Return (x, y) of the center of cell containing provided text 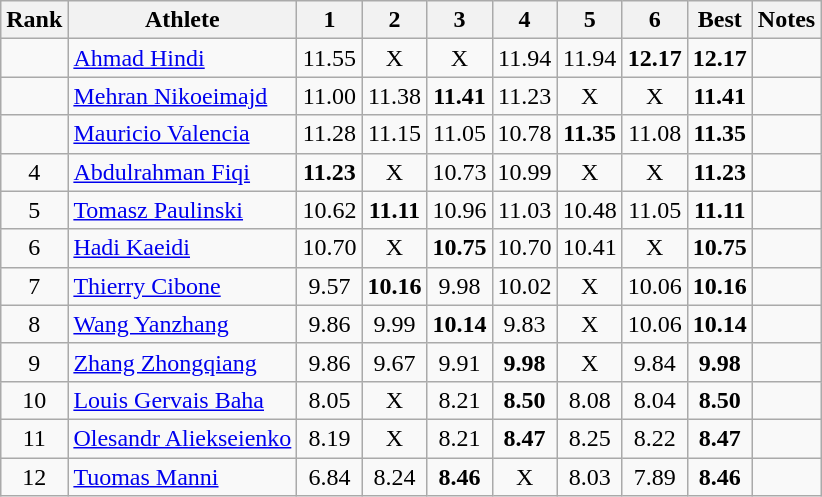
10.78 (524, 134)
11.28 (330, 134)
Mehran Nikoeimajd (182, 96)
Rank (34, 20)
Notes (786, 20)
8.03 (590, 477)
9.99 (394, 324)
Zhang Zhongqiang (182, 362)
Hadi Kaeidi (182, 248)
Athlete (182, 20)
Louis Gervais Baha (182, 400)
11.03 (524, 210)
11.55 (330, 58)
10.96 (460, 210)
9.67 (394, 362)
11.38 (394, 96)
8.25 (590, 438)
Mauricio Valencia (182, 134)
9.84 (654, 362)
11.15 (394, 134)
11.00 (330, 96)
7 (34, 286)
Tuomas Manni (182, 477)
8.24 (394, 477)
9.91 (460, 362)
10.02 (524, 286)
9.57 (330, 286)
10.41 (590, 248)
8.19 (330, 438)
1 (330, 20)
8 (34, 324)
Best (720, 20)
8.04 (654, 400)
11.08 (654, 134)
10 (34, 400)
2 (394, 20)
9.83 (524, 324)
9 (34, 362)
3 (460, 20)
Thierry Cibone (182, 286)
Wang Yanzhang (182, 324)
10.99 (524, 172)
10.62 (330, 210)
8.22 (654, 438)
8.08 (590, 400)
8.05 (330, 400)
7.89 (654, 477)
Olesandr Aliekseienko (182, 438)
12 (34, 477)
10.48 (590, 210)
10.73 (460, 172)
6.84 (330, 477)
Tomasz Paulinski (182, 210)
Abdulrahman Fiqi (182, 172)
Ahmad Hindi (182, 58)
11 (34, 438)
